For the text-containing cell, return its midpoint in [X, Y] coordinate format. 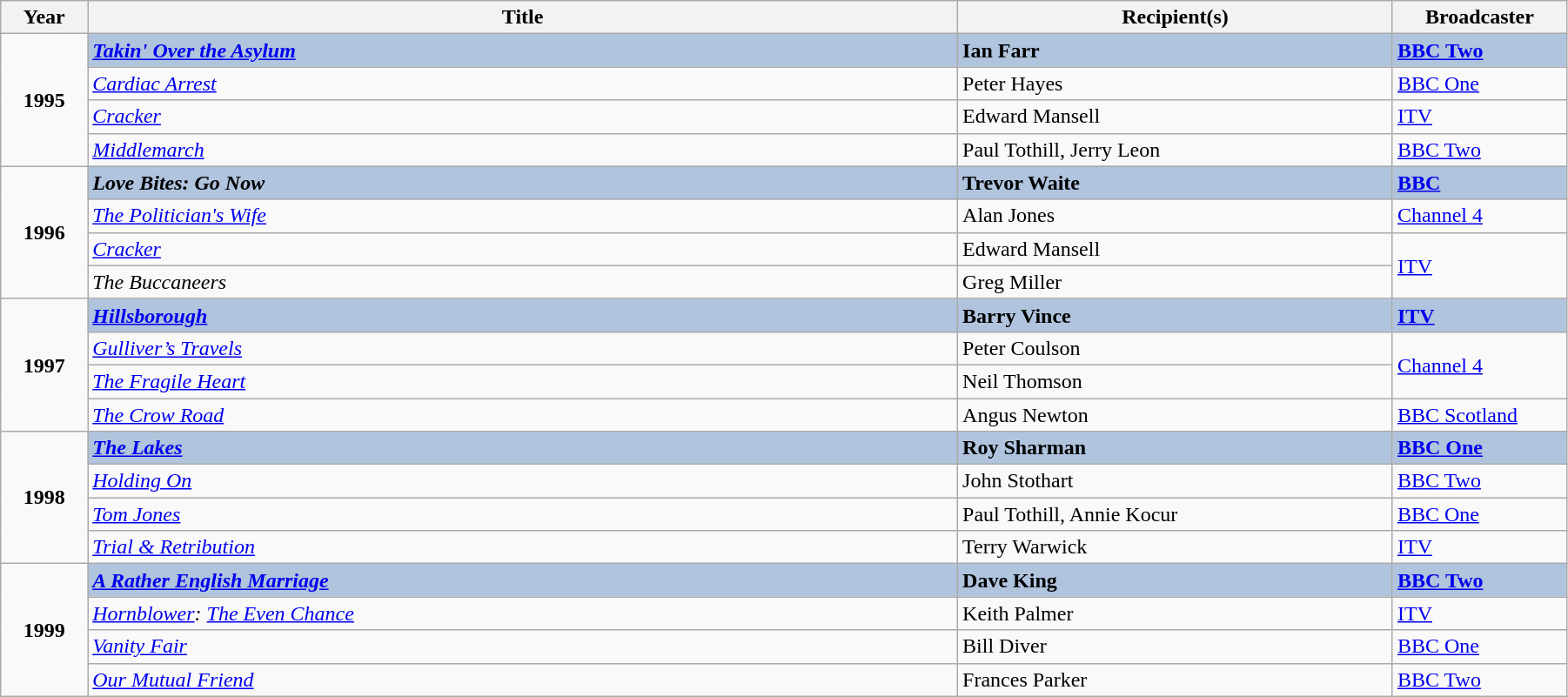
Paul Tothill, Jerry Leon [1176, 150]
A Rather English Marriage [523, 580]
BBC Scotland [1479, 415]
The Buccaneers [523, 282]
Frances Parker [1176, 680]
Gulliver’s Travels [523, 348]
Hillsborough [523, 315]
Trial & Retribution [523, 547]
Holding On [523, 481]
Year [44, 17]
Vanity Fair [523, 647]
The Politician's Wife [523, 216]
Peter Hayes [1176, 84]
Middlemarch [523, 150]
Love Bites: Go Now [523, 183]
Tom Jones [523, 514]
Dave King [1176, 580]
1995 [44, 100]
Paul Tothill, Annie Kocur [1176, 514]
Keith Palmer [1176, 613]
1996 [44, 232]
Title [523, 17]
The Fragile Heart [523, 381]
Terry Warwick [1176, 547]
Trevor Waite [1176, 183]
Neil Thomson [1176, 381]
1997 [44, 365]
John Stothart [1176, 481]
Barry Vince [1176, 315]
Bill Diver [1176, 647]
Peter Coulson [1176, 348]
Roy Sharman [1176, 448]
Hornblower: The Even Chance [523, 613]
Cardiac Arrest [523, 84]
Greg Miller [1176, 282]
The Crow Road [523, 415]
Alan Jones [1176, 216]
The Lakes [523, 448]
Ian Farr [1176, 50]
Our Mutual Friend [523, 680]
1998 [44, 498]
Recipient(s) [1176, 17]
Angus Newton [1176, 415]
1999 [44, 630]
BBC [1479, 183]
Takin' Over the Asylum [523, 50]
Broadcaster [1479, 17]
